Capture the cell that displays the provided text and extract its [X, Y] central coordinate. 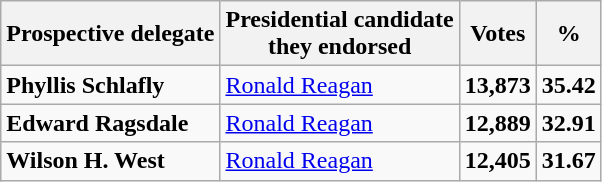
Votes [498, 34]
Phyllis Schlafly [110, 85]
12,405 [498, 161]
12,889 [498, 123]
35.42 [568, 85]
13,873 [498, 85]
32.91 [568, 123]
Wilson H. West [110, 161]
% [568, 34]
Prospective delegate [110, 34]
31.67 [568, 161]
Edward Ragsdale [110, 123]
Presidential candidatethey endorsed [340, 34]
